From the cell containing the given text, extract its center point as (X, Y) coordinate. 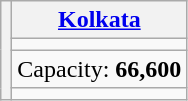
Kolkata (100, 20)
Capacity: 66,600 (100, 69)
